Provide the [x, y] coordinate of the cell's center where the given text is located.  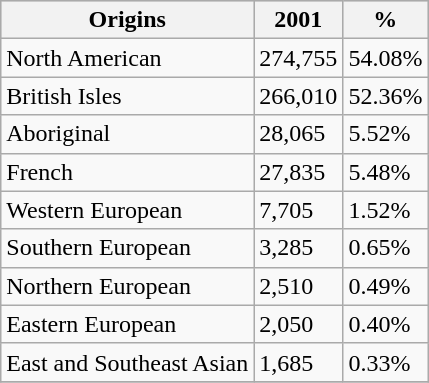
0.65% [386, 248]
3,285 [298, 248]
7,705 [298, 210]
East and Southeast Asian [128, 362]
5.48% [386, 172]
27,835 [298, 172]
28,065 [298, 134]
1,685 [298, 362]
5.52% [386, 134]
Aboriginal [128, 134]
54.08% [386, 58]
2,050 [298, 324]
274,755 [298, 58]
0.40% [386, 324]
North American [128, 58]
French [128, 172]
% [386, 20]
2001 [298, 20]
266,010 [298, 96]
0.33% [386, 362]
Origins [128, 20]
Eastern European [128, 324]
Northern European [128, 286]
52.36% [386, 96]
Southern European [128, 248]
0.49% [386, 286]
1.52% [386, 210]
2,510 [298, 286]
Western European [128, 210]
British Isles [128, 96]
